Find where the given text appears and provide that cell's center as [x, y] coordinate. 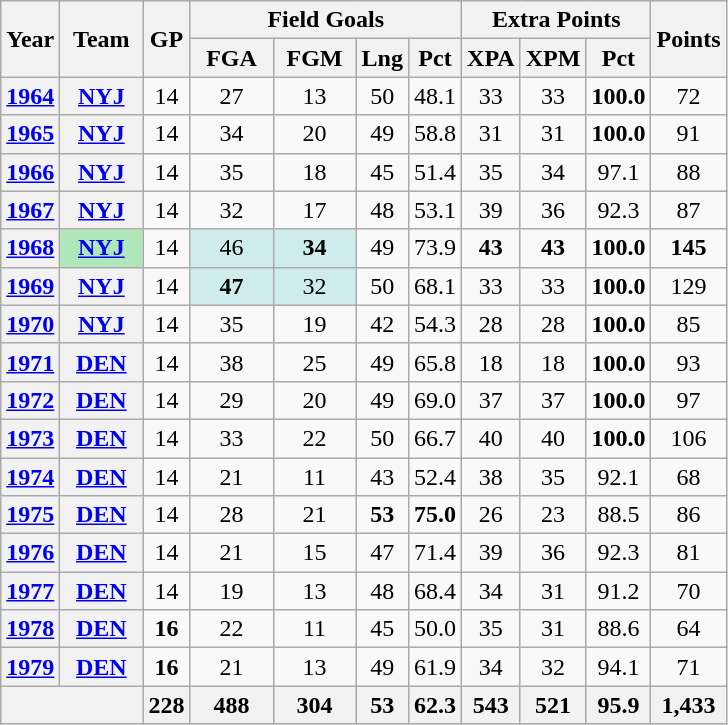
27 [232, 96]
71 [688, 667]
1977 [30, 591]
69.0 [434, 400]
228 [166, 705]
1966 [30, 172]
23 [553, 515]
Points [688, 39]
53.1 [434, 210]
29 [232, 400]
1971 [30, 362]
25 [314, 362]
1967 [30, 210]
17 [314, 210]
93 [688, 362]
85 [688, 324]
66.7 [434, 438]
46 [232, 248]
GP [166, 39]
1965 [30, 134]
15 [314, 553]
58.8 [434, 134]
129 [688, 286]
FGM [314, 58]
92.1 [618, 477]
61.9 [434, 667]
543 [492, 705]
XPM [553, 58]
1978 [30, 629]
91.2 [618, 591]
48.1 [434, 96]
Lng [382, 58]
54.3 [434, 324]
81 [688, 553]
Year [30, 39]
Extra Points [556, 20]
68.1 [434, 286]
65.8 [434, 362]
1976 [30, 553]
106 [688, 438]
FGA [232, 58]
26 [492, 515]
91 [688, 134]
Field Goals [326, 20]
1970 [30, 324]
304 [314, 705]
86 [688, 515]
95.9 [618, 705]
42 [382, 324]
72 [688, 96]
1972 [30, 400]
87 [688, 210]
71.4 [434, 553]
1,433 [688, 705]
88.6 [618, 629]
75.0 [434, 515]
97 [688, 400]
97.1 [618, 172]
145 [688, 248]
64 [688, 629]
1973 [30, 438]
88 [688, 172]
50.0 [434, 629]
1979 [30, 667]
68.4 [434, 591]
1975 [30, 515]
68 [688, 477]
1968 [30, 248]
1969 [30, 286]
1964 [30, 96]
XPA [492, 58]
94.1 [618, 667]
488 [232, 705]
521 [553, 705]
52.4 [434, 477]
Team [102, 39]
62.3 [434, 705]
88.5 [618, 515]
1974 [30, 477]
51.4 [434, 172]
70 [688, 591]
73.9 [434, 248]
